Scan for the cell matching the given text and deliver its [X, Y] coordinate at center. 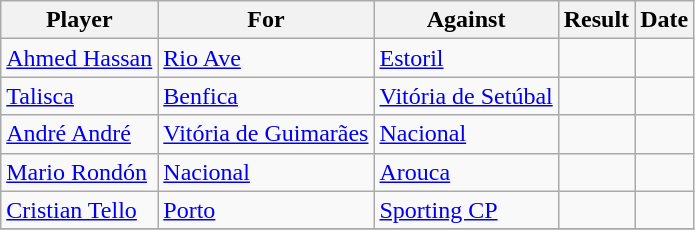
Estoril [466, 58]
Rio Ave [266, 58]
Benfica [266, 96]
Cristian Tello [80, 210]
Against [466, 20]
Talisca [80, 96]
Date [664, 20]
Porto [266, 210]
Vitória de Guimarães [266, 134]
Result [596, 20]
Player [80, 20]
Mario Rondón [80, 172]
For [266, 20]
Vitória de Setúbal [466, 96]
Sporting CP [466, 210]
Arouca [466, 172]
Ahmed Hassan [80, 58]
André André [80, 134]
